Search for the cell housing the specified text and yield its [X, Y] center coordinate. 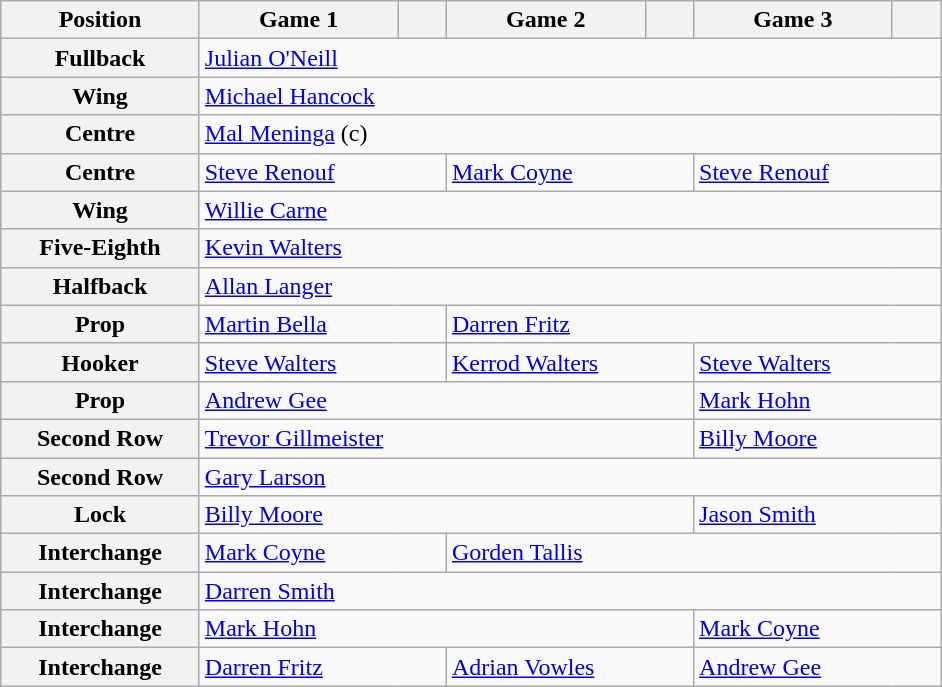
Lock [100, 515]
Fullback [100, 58]
Julian O'Neill [570, 58]
Gary Larson [570, 477]
Mal Meninga (c) [570, 134]
Adrian Vowles [570, 667]
Martin Bella [322, 324]
Game 1 [298, 20]
Game 3 [794, 20]
Hooker [100, 362]
Allan Langer [570, 286]
Michael Hancock [570, 96]
Five-Eighth [100, 248]
Kerrod Walters [570, 362]
Trevor Gillmeister [446, 438]
Jason Smith [818, 515]
Kevin Walters [570, 248]
Gorden Tallis [693, 553]
Game 2 [546, 20]
Halfback [100, 286]
Position [100, 20]
Darren Smith [570, 591]
Willie Carne [570, 210]
